Return the (X, Y) coordinate for the center point of the cell that contains the specified text.  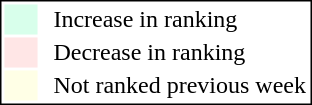
Not ranked previous week (180, 85)
Decrease in ranking (180, 53)
Increase in ranking (180, 19)
